Output the (X, Y) coordinate of the center of the cell containing the given text.  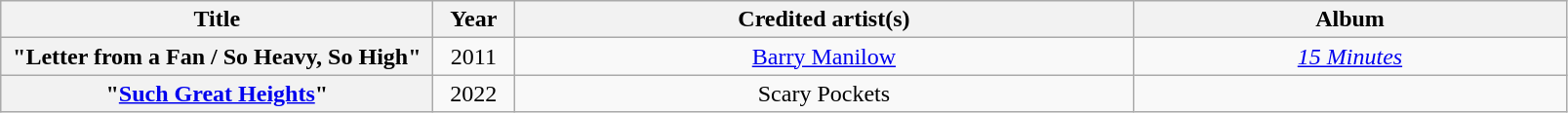
Scary Pockets (824, 94)
15 Minutes (1350, 56)
Album (1350, 19)
"Such Great Heights" (217, 94)
2011 (474, 56)
Credited artist(s) (824, 19)
Title (217, 19)
Year (474, 19)
2022 (474, 94)
"Letter from a Fan / So Heavy, So High" (217, 56)
Barry Manilow (824, 56)
